Return [x, y] of the center of cell containing provided text 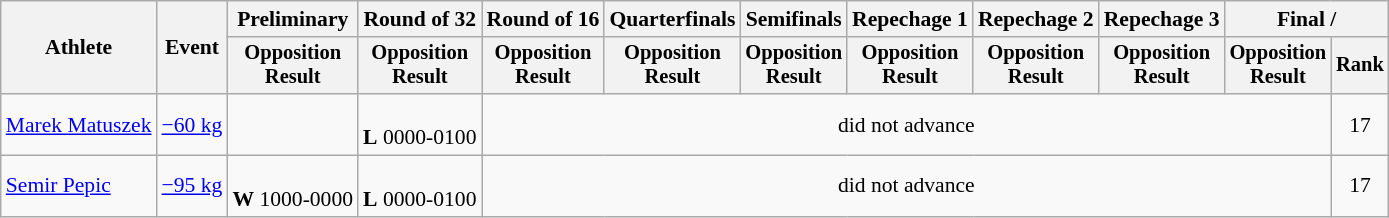
W 1000-0000 [292, 186]
Round of 32 [420, 19]
−95 kg [192, 186]
Quarterfinals [672, 19]
Semifinals [794, 19]
Preliminary [292, 19]
Event [192, 48]
Round of 16 [544, 19]
Athlete [79, 48]
Final / [1307, 19]
Marek Matuszek [79, 124]
Repechage 1 [910, 19]
Rank [1360, 66]
Repechage 2 [1036, 19]
Repechage 3 [1162, 19]
Semir Pepic [79, 186]
−60 kg [192, 124]
